Return [x, y] of the center of cell containing provided text 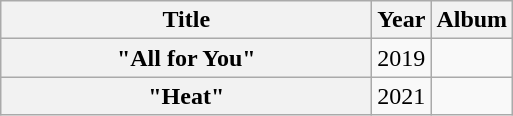
Year [402, 20]
2019 [402, 58]
"All for You" [186, 58]
Album [472, 20]
"Heat" [186, 96]
Title [186, 20]
2021 [402, 96]
